Search for the cell housing the specified text and yield its [x, y] center coordinate. 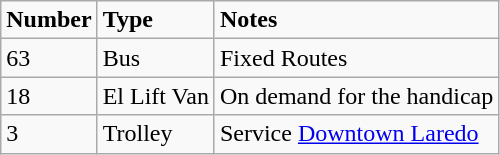
El Lift Van [156, 96]
63 [49, 58]
Notes [356, 20]
Fixed Routes [356, 58]
Trolley [156, 134]
Service Downtown Laredo [356, 134]
18 [49, 96]
3 [49, 134]
On demand for the handicap [356, 96]
Bus [156, 58]
Number [49, 20]
Type [156, 20]
